Locate the cell with the specified text and output its (X, Y) center coordinate. 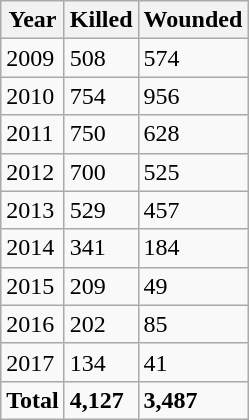
457 (193, 210)
184 (193, 248)
2011 (33, 134)
134 (101, 362)
2013 (33, 210)
529 (101, 210)
4,127 (101, 400)
341 (101, 248)
41 (193, 362)
2010 (33, 96)
754 (101, 96)
2014 (33, 248)
49 (193, 286)
2009 (33, 58)
3,487 (193, 400)
Wounded (193, 20)
508 (101, 58)
525 (193, 172)
574 (193, 58)
202 (101, 324)
Killed (101, 20)
2016 (33, 324)
Year (33, 20)
2017 (33, 362)
2012 (33, 172)
2015 (33, 286)
628 (193, 134)
209 (101, 286)
750 (101, 134)
700 (101, 172)
Total (33, 400)
85 (193, 324)
956 (193, 96)
